Determine the (x, y) coordinate at the center of the cell enclosing the given text.  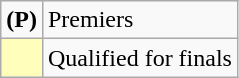
(P) (22, 20)
Qualified for finals (140, 58)
Premiers (140, 20)
